Return (X, Y) of the center of cell containing provided text 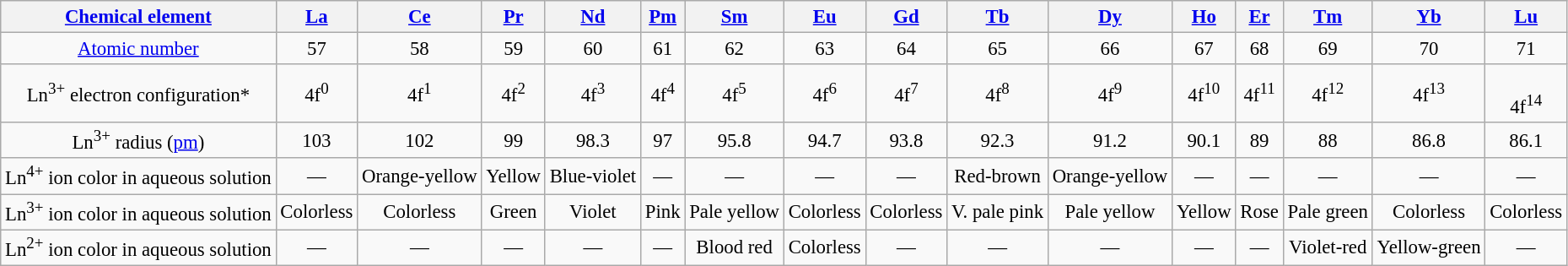
Sm (735, 17)
89 (1259, 140)
63 (825, 49)
Gd (906, 17)
Atomic number (138, 49)
Blood red (735, 247)
86.8 (1429, 140)
57 (317, 49)
71 (1527, 49)
Ln3+ electron configuration* (138, 93)
Violet (592, 212)
4f5 (735, 93)
4f12 (1328, 93)
4f8 (998, 93)
Pink (662, 212)
103 (317, 140)
67 (1204, 49)
90.1 (1204, 140)
95.8 (735, 140)
Tb (998, 17)
Yb (1429, 17)
61 (662, 49)
97 (662, 140)
69 (1328, 49)
Tm (1328, 17)
Green (513, 212)
91.2 (1110, 140)
92.3 (998, 140)
62 (735, 49)
4f11 (1259, 93)
4f4 (662, 93)
60 (592, 49)
4f13 (1429, 93)
Lu (1527, 17)
Ce (420, 17)
Chemical element (138, 17)
93.8 (906, 140)
4f14 (1527, 93)
Rose (1259, 212)
Violet-red (1328, 247)
59 (513, 49)
4f1 (420, 93)
98.3 (592, 140)
4f0 (317, 93)
Pm (662, 17)
Dy (1110, 17)
Red-brown (998, 176)
Er (1259, 17)
4f2 (513, 93)
65 (998, 49)
Eu (825, 17)
4f3 (592, 93)
Pr (513, 17)
Ln3+ ion color in aqueous solution (138, 212)
4f7 (906, 93)
Blue-violet (592, 176)
70 (1429, 49)
102 (420, 140)
66 (1110, 49)
4f6 (825, 93)
86.1 (1527, 140)
V. pale pink (998, 212)
Yellow-green (1429, 247)
Ln2+ ion color in aqueous solution (138, 247)
Nd (592, 17)
68 (1259, 49)
4f9 (1110, 93)
88 (1328, 140)
Ln4+ ion color in aqueous solution (138, 176)
Ho (1204, 17)
94.7 (825, 140)
4f10 (1204, 93)
Ln3+ radius (pm) (138, 140)
La (317, 17)
58 (420, 49)
Pale green (1328, 212)
64 (906, 49)
99 (513, 140)
